Pinpoint the cell where the given text exists, returning its (x, y) midpoint coordinate. 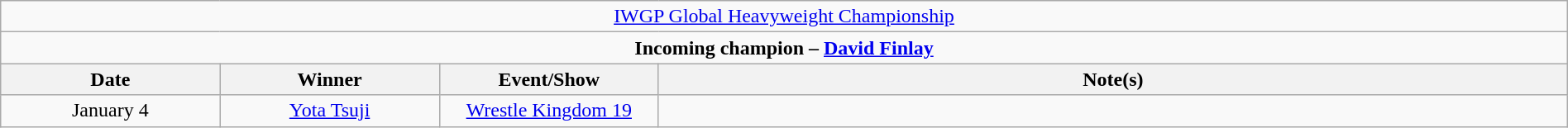
Note(s) (1113, 79)
Yota Tsuji (329, 111)
Winner (329, 79)
Date (111, 79)
Wrestle Kingdom 19 (549, 111)
Incoming champion – David Finlay (784, 48)
Event/Show (549, 79)
IWGP Global Heavyweight Championship (784, 17)
January 4 (111, 111)
